Find where the given text appears and provide that cell's center as (x, y) coordinate. 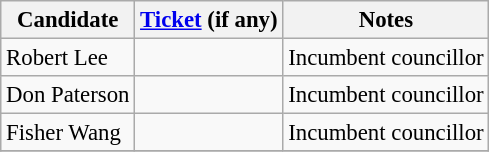
Robert Lee (68, 58)
Don Paterson (68, 95)
Ticket (if any) (209, 20)
Fisher Wang (68, 133)
Notes (386, 20)
Candidate (68, 20)
